Capture the cell that displays the provided text and extract its (X, Y) central coordinate. 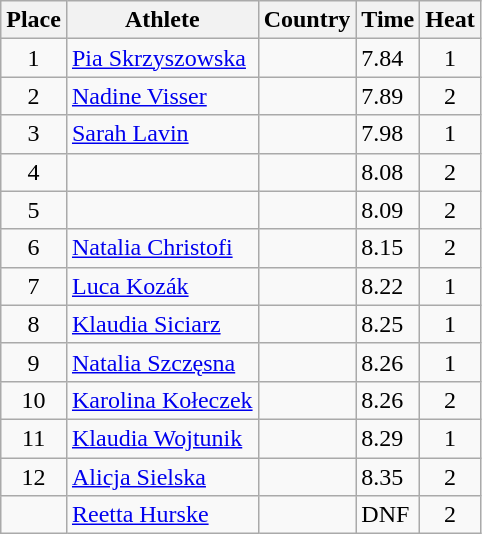
Country (307, 20)
8.35 (388, 477)
Reetta Hurske (162, 515)
11 (34, 438)
8.25 (388, 324)
8 (34, 324)
Heat (450, 20)
7.98 (388, 134)
Nadine Visser (162, 96)
Natalia Christofi (162, 248)
Klaudia Siciarz (162, 324)
3 (34, 134)
8.08 (388, 172)
7.89 (388, 96)
8.29 (388, 438)
DNF (388, 515)
10 (34, 400)
Klaudia Wojtunik (162, 438)
Place (34, 20)
Luca Kozák (162, 286)
Pia Skrzyszowska (162, 58)
Alicja Sielska (162, 477)
9 (34, 362)
7.84 (388, 58)
4 (34, 172)
Time (388, 20)
8.09 (388, 210)
Sarah Lavin (162, 134)
6 (34, 248)
Athlete (162, 20)
Natalia Szczęsna (162, 362)
Karolina Kołeczek (162, 400)
12 (34, 477)
8.15 (388, 248)
8.22 (388, 286)
7 (34, 286)
5 (34, 210)
